Capture the cell that displays the provided text and extract its [X, Y] central coordinate. 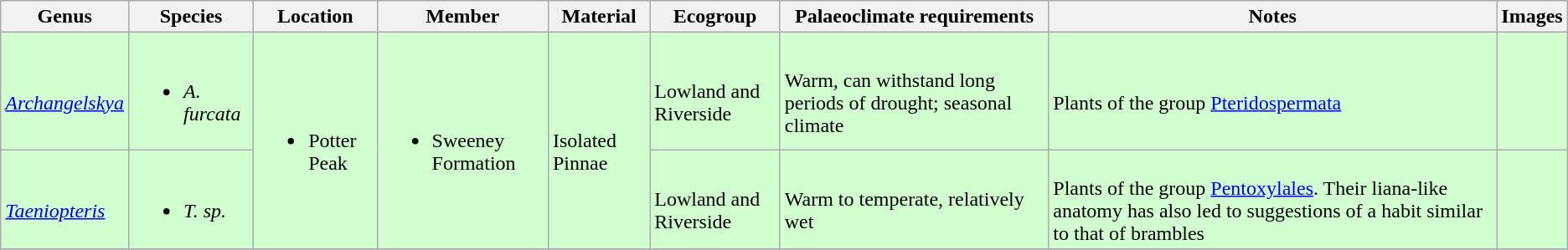
A. furcata [191, 91]
T. sp. [191, 199]
Genus [65, 17]
Warm to temperate, relatively wet [915, 199]
Ecogroup [715, 17]
Plants of the group Pteridospermata [1273, 91]
Archangelskya [65, 91]
Taeniopteris [65, 199]
Material [598, 17]
Species [191, 17]
Isolated Pinnae [598, 140]
Palaeoclimate requirements [915, 17]
Notes [1273, 17]
Member [462, 17]
Plants of the group Pentoxylales. Their liana-like anatomy has also led to suggestions of a habit similar to that of brambles [1273, 199]
Location [315, 17]
Potter Peak [315, 140]
Sweeney Formation [462, 140]
Images [1532, 17]
Warm, can withstand long periods of drought; seasonal climate [915, 91]
